Find where the given text appears and provide that cell's center as [x, y] coordinate. 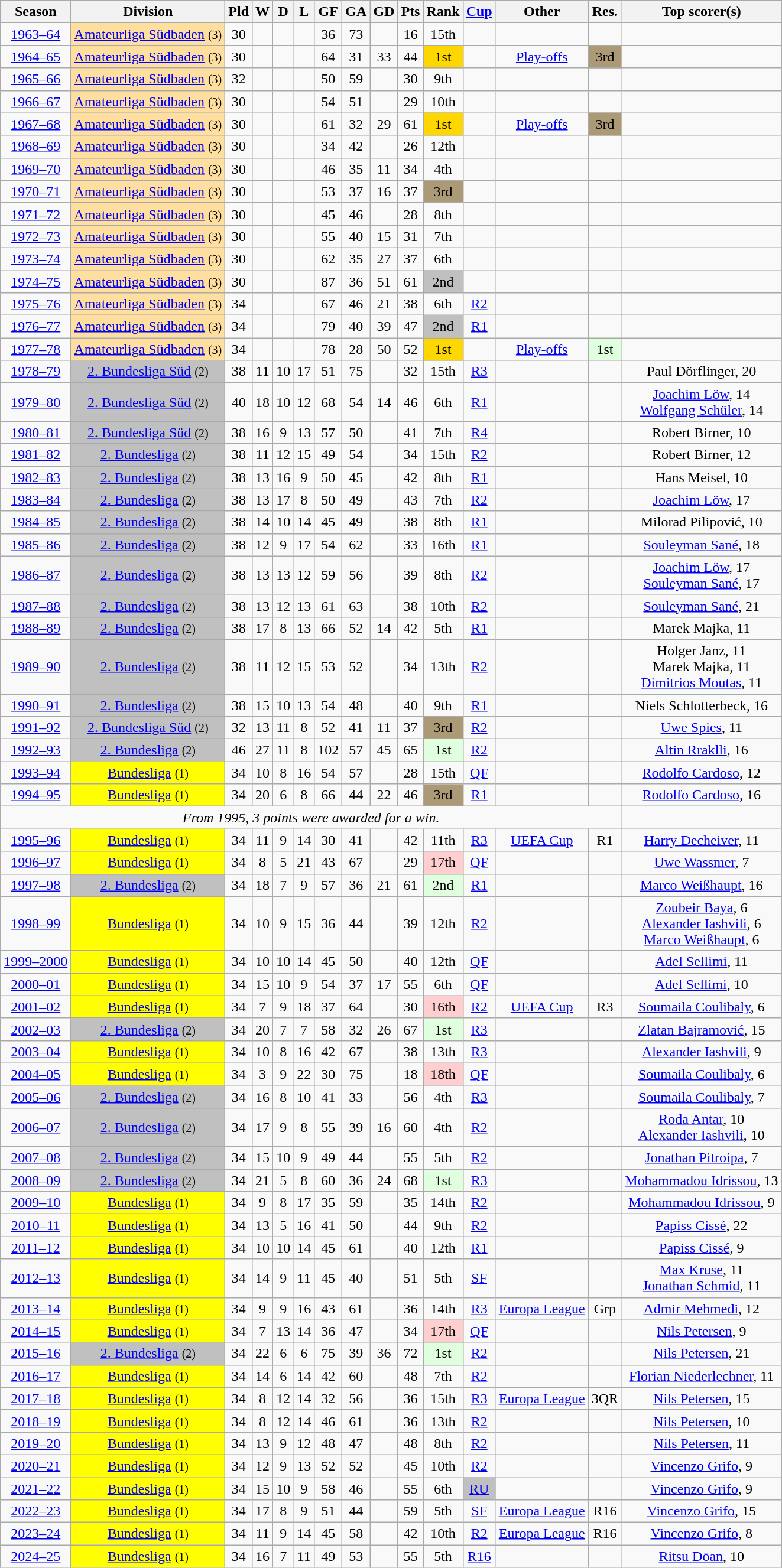
Vincenzo Grifo, 8 [702, 1534]
Season [35, 12]
Marco Weißhaupt, 16 [702, 885]
Zlatan Bajramović, 15 [702, 1029]
Niels Schlotterbeck, 16 [702, 705]
1990–91 [35, 705]
Zoubeir Baya, 6 Alexander Iashvili, 6 Marco Weißhaupt, 6 [702, 923]
2012–13 [35, 1279]
18th [443, 1074]
Alexander Iashvili, 9 [702, 1052]
Robert Birner, 10 [702, 432]
D [284, 12]
2016–17 [35, 1376]
RU [479, 1488]
2010–11 [35, 1225]
Vincenzo Grifo, 15 [702, 1511]
Nils Petersen, 11 [702, 1443]
1996–97 [35, 863]
1999–2000 [35, 962]
R4 [479, 432]
Altin Rraklli, 16 [702, 750]
1971–72 [35, 214]
2006–07 [35, 1127]
2014–15 [35, 1331]
2023–24 [35, 1534]
1970–71 [35, 191]
1976–77 [35, 327]
Holger Janz, 11 Marek Majka, 11 Dimitrios Moutas, 11 [702, 666]
87 [329, 282]
1985–86 [35, 545]
1978–79 [35, 372]
Max Kruse, 11 Jonathan Schmid, 11 [702, 1279]
2004–05 [35, 1074]
Marek Majka, 11 [702, 628]
2021–22 [35, 1488]
1968–69 [35, 147]
2017–18 [35, 1398]
Pld [239, 12]
Mohammadou Idrissou, 13 [702, 1180]
2011–12 [35, 1248]
Adel Sellimi, 10 [702, 984]
Rodolfo Cardoso, 16 [702, 795]
1981–82 [35, 455]
102 [329, 750]
Joachim Löw, 14 Wolfgang Schüler, 14 [702, 402]
Division [148, 12]
Soumaila Coulibaly, 7 [702, 1097]
2005–06 [35, 1097]
65 [410, 750]
1984–85 [35, 522]
2009–10 [35, 1203]
1972–73 [35, 236]
Joachim Löw, 17 [702, 500]
2024–25 [35, 1556]
1974–75 [35, 282]
1982–83 [35, 477]
3QR [605, 1398]
Nils Petersen, 10 [702, 1421]
Uwe Wassmer, 7 [702, 863]
2018–19 [35, 1421]
GD [384, 12]
1969–70 [35, 169]
Joachim Löw, 17 Souleyman Sané, 17 [702, 575]
2003–04 [35, 1052]
W [262, 12]
GA [356, 12]
Admir Mehmedi, 12 [702, 1309]
Rodolfo Cardoso, 12 [702, 773]
Uwe Spies, 11 [702, 728]
Papiss Cissé, 22 [702, 1225]
1979–80 [35, 402]
Nils Petersen, 9 [702, 1331]
1977–78 [35, 349]
1998–99 [35, 923]
1965–66 [35, 79]
Papiss Cissé, 9 [702, 1248]
GF [329, 12]
L [304, 12]
Res. [605, 12]
Florian Niederlechner, 11 [702, 1376]
1964–65 [35, 57]
Rank [443, 12]
Milorad Pilipović, 10 [702, 522]
3 [262, 1074]
2002–03 [35, 1029]
Jonathan Pitroipa, 7 [702, 1158]
Pts [410, 12]
1991–92 [35, 728]
Nils Petersen, 15 [702, 1398]
Souleyman Sané, 21 [702, 606]
2008–09 [35, 1180]
72 [410, 1354]
1988–89 [35, 628]
73 [356, 34]
1963–64 [35, 34]
Nils Petersen, 21 [702, 1354]
2001–02 [35, 1007]
Other [541, 12]
1966–67 [35, 102]
1980–81 [35, 432]
Roda Antar, 10 Alexander Iashvili, 10 [702, 1127]
1983–84 [35, 500]
2020–21 [35, 1466]
2019–20 [35, 1443]
2007–08 [35, 1158]
78 [329, 349]
1992–93 [35, 750]
1989–90 [35, 666]
Harry Decheiver, 11 [702, 840]
1973–74 [35, 259]
1993–94 [35, 773]
63 [356, 606]
Ritsu Dōan, 10 [702, 1556]
Mohammadou Idrissou, 9 [702, 1203]
1987–88 [35, 606]
1986–87 [35, 575]
79 [329, 327]
Souleyman Sané, 18 [702, 545]
11th [443, 840]
Top scorer(s) [702, 12]
Paul Dörflinger, 20 [702, 372]
1967–68 [35, 124]
2015–16 [35, 1354]
From 1995, 3 points were awarded for a win. [311, 818]
2022–23 [35, 1511]
1994–95 [35, 795]
Robert Birner, 12 [702, 455]
2000–01 [35, 984]
1997–98 [35, 885]
Adel Sellimi, 11 [702, 962]
2013–14 [35, 1309]
Cup [479, 12]
1975–76 [35, 304]
1995–96 [35, 840]
24 [384, 1180]
Grp [605, 1309]
Hans Meisel, 10 [702, 477]
